From the cell containing the given text, extract its center point as (x, y) coordinate. 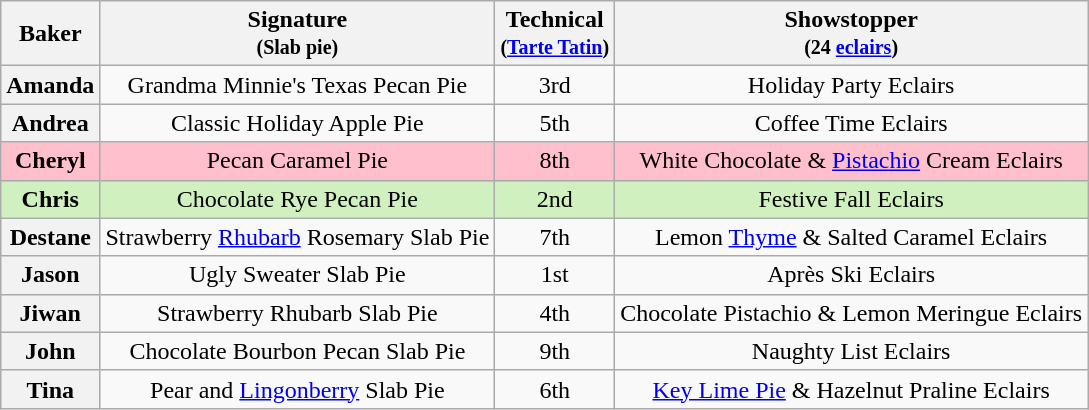
Chris (50, 199)
Coffee Time Eclairs (852, 123)
Signature(Slab pie) (298, 34)
2nd (555, 199)
Grandma Minnie's Texas Pecan Pie (298, 85)
4th (555, 313)
9th (555, 351)
Pecan Caramel Pie (298, 161)
Baker (50, 34)
Classic Holiday Apple Pie (298, 123)
Technical(Tarte Tatin) (555, 34)
6th (555, 389)
Festive Fall Eclairs (852, 199)
7th (555, 237)
Après Ski Eclairs (852, 275)
Strawberry Rhubarb Rosemary Slab Pie (298, 237)
Jiwan (50, 313)
Key Lime Pie & Hazelnut Praline Eclairs (852, 389)
Destane (50, 237)
Lemon Thyme & Salted Caramel Eclairs (852, 237)
Naughty List Eclairs (852, 351)
Chocolate Bourbon Pecan Slab Pie (298, 351)
Jason (50, 275)
3rd (555, 85)
Strawberry Rhubarb Slab Pie (298, 313)
Pear and Lingonberry Slab Pie (298, 389)
Ugly Sweater Slab Pie (298, 275)
John (50, 351)
8th (555, 161)
Chocolate Rye Pecan Pie (298, 199)
Andrea (50, 123)
Cheryl (50, 161)
White Chocolate & Pistachio Cream Eclairs (852, 161)
Chocolate Pistachio & Lemon Meringue Eclairs (852, 313)
Showstopper(24 eclairs) (852, 34)
Holiday Party Eclairs (852, 85)
Amanda (50, 85)
Tina (50, 389)
1st (555, 275)
5th (555, 123)
